For the text-containing cell, return its midpoint in [x, y] coordinate format. 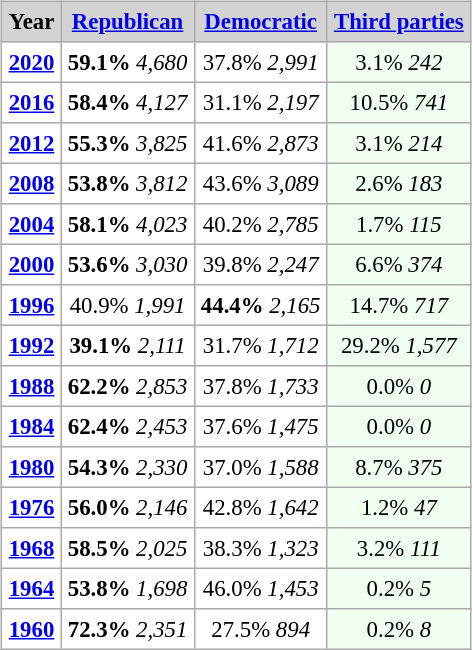
1960 [32, 629]
29.2% 1,577 [398, 346]
1992 [32, 346]
1980 [32, 467]
1988 [32, 386]
Third parties [398, 22]
40.9% 1,991 [128, 305]
Republican [128, 22]
3.2% 111 [398, 548]
62.4% 2,453 [128, 427]
2004 [32, 224]
0.2% 8 [398, 629]
44.4% 2,165 [260, 305]
8.7% 375 [398, 467]
37.8% 1,733 [260, 386]
42.8% 1,642 [260, 508]
62.2% 2,853 [128, 386]
2012 [32, 143]
1968 [32, 548]
46.0% 1,453 [260, 589]
1.7% 115 [398, 224]
41.6% 2,873 [260, 143]
37.8% 2,991 [260, 62]
3.1% 214 [398, 143]
6.6% 374 [398, 265]
1.2% 47 [398, 508]
59.1% 4,680 [128, 62]
58.4% 4,127 [128, 103]
1984 [32, 427]
3.1% 242 [398, 62]
31.1% 2,197 [260, 103]
1996 [32, 305]
37.0% 1,588 [260, 467]
2016 [32, 103]
14.7% 717 [398, 305]
40.2% 2,785 [260, 224]
54.3% 2,330 [128, 467]
53.8% 1,698 [128, 589]
39.1% 2,111 [128, 346]
2.6% 183 [398, 184]
58.1% 4,023 [128, 224]
Democratic [260, 22]
1964 [32, 589]
10.5% 741 [398, 103]
2008 [32, 184]
2020 [32, 62]
39.8% 2,247 [260, 265]
31.7% 1,712 [260, 346]
72.3% 2,351 [128, 629]
0.2% 5 [398, 589]
27.5% 894 [260, 629]
53.6% 3,030 [128, 265]
56.0% 2,146 [128, 508]
58.5% 2,025 [128, 548]
Year [32, 22]
55.3% 3,825 [128, 143]
2000 [32, 265]
53.8% 3,812 [128, 184]
37.6% 1,475 [260, 427]
38.3% 1,323 [260, 548]
1976 [32, 508]
43.6% 3,089 [260, 184]
